For the text-containing cell, return its midpoint in [x, y] coordinate format. 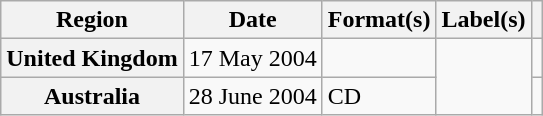
28 June 2004 [252, 96]
17 May 2004 [252, 58]
Label(s) [484, 20]
United Kingdom [92, 58]
Format(s) [379, 20]
CD [379, 96]
Date [252, 20]
Australia [92, 96]
Region [92, 20]
